Detect which cell encompasses the target text, then output its [x, y] center coordinate. 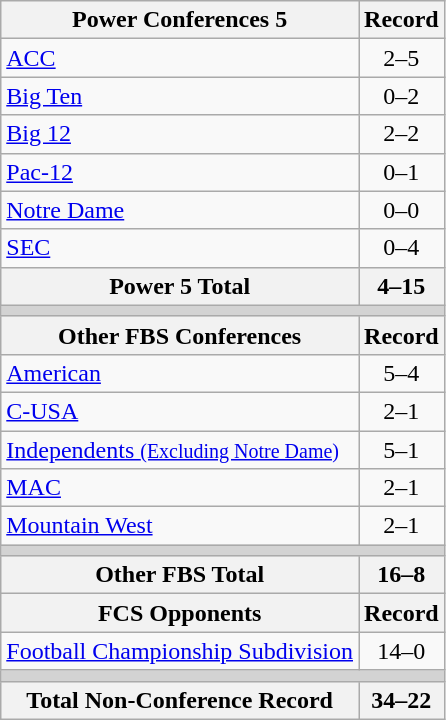
2–5 [402, 58]
Mountain West [180, 526]
0–4 [402, 248]
16–8 [402, 575]
Big Ten [180, 96]
Other FBS Total [180, 575]
5–1 [402, 449]
0–2 [402, 96]
34–22 [402, 700]
0–1 [402, 172]
MAC [180, 488]
Notre Dame [180, 210]
5–4 [402, 373]
14–0 [402, 651]
2–2 [402, 134]
SEC [180, 248]
Power Conferences 5 [180, 20]
American [180, 373]
Power 5 Total [180, 286]
Independents (Excluding Notre Dame) [180, 449]
Pac-12 [180, 172]
FCS Opponents [180, 613]
Football Championship Subdivision [180, 651]
Big 12 [180, 134]
4–15 [402, 286]
C-USA [180, 411]
Other FBS Conferences [180, 335]
Total Non-Conference Record [180, 700]
0–0 [402, 210]
ACC [180, 58]
